Scan for the cell matching the given text and deliver its (X, Y) coordinate at center. 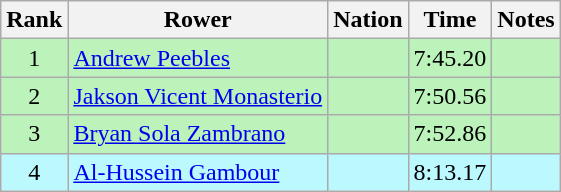
Andrew Peebles (198, 58)
Rank (34, 20)
7:45.20 (450, 58)
Notes (526, 20)
Time (450, 20)
8:13.17 (450, 172)
Nation (368, 20)
7:50.56 (450, 96)
Bryan Sola Zambrano (198, 134)
4 (34, 172)
Rower (198, 20)
Al-Hussein Gambour (198, 172)
Jakson Vicent Monasterio (198, 96)
3 (34, 134)
7:52.86 (450, 134)
2 (34, 96)
1 (34, 58)
